Search for the cell housing the specified text and yield its [X, Y] center coordinate. 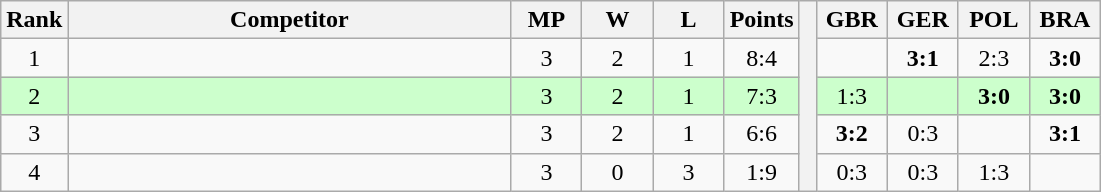
GER [922, 20]
7:3 [762, 96]
GBR [852, 20]
W [618, 20]
BRA [1064, 20]
2:3 [994, 58]
3:2 [852, 134]
L [688, 20]
8:4 [762, 58]
0 [618, 172]
4 [34, 172]
Points [762, 20]
Competitor [290, 20]
MP [546, 20]
POL [994, 20]
Rank [34, 20]
1:9 [762, 172]
6:6 [762, 134]
